Identify which cell holds the provided text, then report its (x, y) central coordinate. 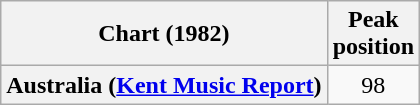
98 (373, 85)
Chart (1982) (164, 34)
Peakposition (373, 34)
Australia (Kent Music Report) (164, 85)
